Scan for the cell matching the given text and deliver its [x, y] coordinate at center. 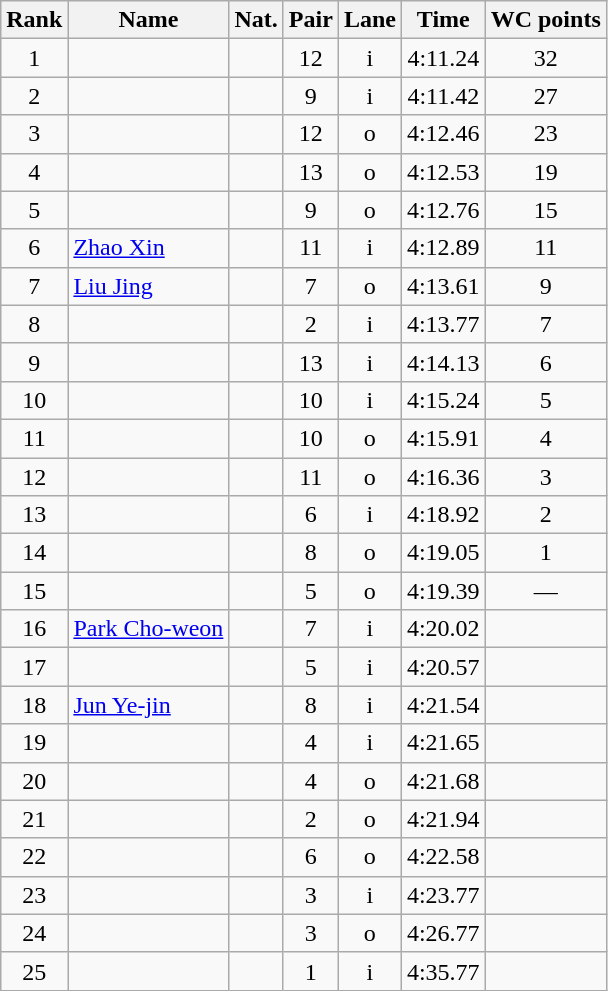
18 [34, 705]
16 [34, 629]
— [546, 591]
4:14.13 [443, 362]
4:21.68 [443, 781]
4:15.24 [443, 400]
4:21.94 [443, 819]
Jun Ye-jin [148, 705]
24 [34, 933]
21 [34, 819]
4:35.77 [443, 971]
4:13.77 [443, 324]
WC points [546, 20]
4:11.42 [443, 96]
Name [148, 20]
Zhao Xin [148, 248]
4:13.61 [443, 286]
20 [34, 781]
22 [34, 857]
4:19.05 [443, 553]
4:21.65 [443, 743]
4:20.02 [443, 629]
4:21.54 [443, 705]
4:12.76 [443, 210]
17 [34, 667]
Lane [370, 20]
4:19.39 [443, 591]
4:12.89 [443, 248]
4:16.36 [443, 477]
4:26.77 [443, 933]
4:22.58 [443, 857]
Time [443, 20]
4:15.91 [443, 438]
14 [34, 553]
27 [546, 96]
Pair [310, 20]
Park Cho-weon [148, 629]
Liu Jing [148, 286]
4:20.57 [443, 667]
Nat. [256, 20]
4:23.77 [443, 895]
4:11.24 [443, 58]
25 [34, 971]
32 [546, 58]
4:12.46 [443, 134]
4:18.92 [443, 515]
4:12.53 [443, 172]
Rank [34, 20]
